Return the [X, Y] coordinate for the center point of the cell that contains the specified text.  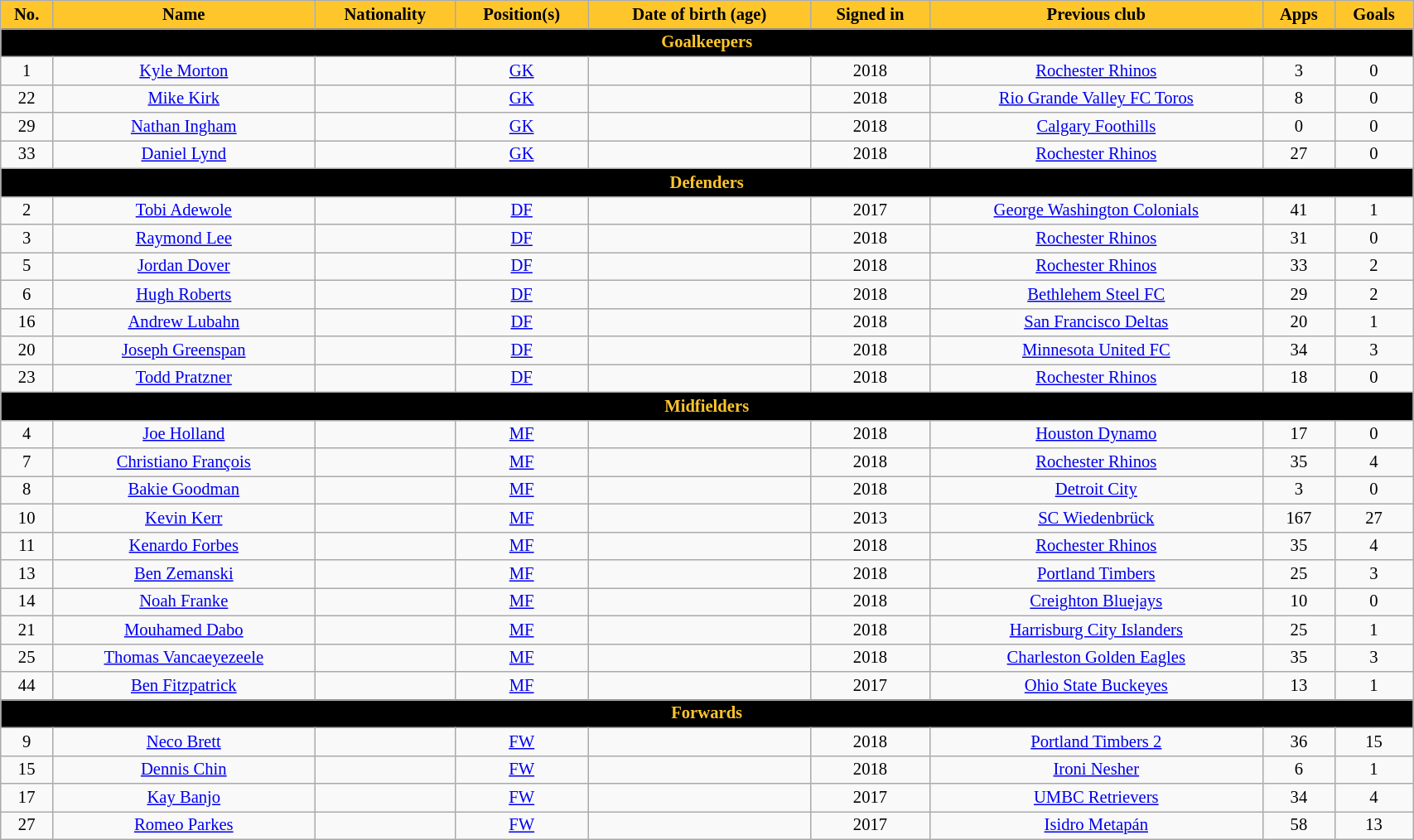
Neco Brett [184, 741]
Goalkeepers [707, 42]
Charleston Golden Eagles [1096, 658]
Raymond Lee [184, 238]
Apps [1299, 14]
Defenders [707, 182]
Goals [1373, 14]
2013 [870, 518]
Dennis Chin [184, 770]
Signed in [870, 14]
Joseph Greenspan [184, 350]
Mike Kirk [184, 99]
Calgary Foothills [1096, 127]
SC Wiedenbrück [1096, 518]
44 [27, 685]
Kay Banjo [184, 798]
Kenardo Forbes [184, 546]
31 [1299, 238]
Todd Pratzner [184, 378]
Hugh Roberts [184, 294]
Daniel Lynd [184, 154]
23 [27, 378]
Nathan Ingham [184, 127]
San Francisco Deltas [1096, 322]
Harrisburg City Islanders [1096, 630]
Midfielders [707, 406]
Bakie Goodman [184, 490]
22 [27, 99]
Kyle Morton [184, 70]
Creighton Bluejays [1096, 601]
Andrew Lubahn [184, 322]
Isidro Metapán [1096, 825]
Ohio State Buckeyes [1096, 685]
16 [27, 322]
Ben Zemanski [184, 574]
Tobi Adewole [184, 210]
7 [27, 461]
Minnesota United FC [1096, 350]
167 [1299, 518]
George Washington Colonials [1096, 210]
Nationality [384, 14]
Romeo Parkes [184, 825]
9 [27, 741]
Date of birth (age) [699, 14]
14 [27, 601]
Forwards [707, 713]
Rio Grande Valley FC Toros [1096, 99]
Noah Franke [184, 601]
Jordan Dover [184, 266]
Portland Timbers 2 [1096, 741]
Houston Dynamo [1096, 434]
Ironi Nesher [1096, 770]
Bethlehem Steel FC [1096, 294]
Portland Timbers [1096, 574]
5 [27, 266]
Kevin Kerr [184, 518]
No. [27, 14]
41 [1299, 210]
Joe Holland [184, 434]
18 [1299, 378]
Thomas Vancaeyezeele [184, 658]
11 [27, 546]
36 [1299, 741]
Mouhamed Dabo [184, 630]
Detroit City [1096, 490]
Christiano François [184, 461]
21 [27, 630]
Previous club [1096, 14]
58 [1299, 825]
Position(s) [521, 14]
UMBC Retrievers [1096, 798]
Ben Fitzpatrick [184, 685]
Name [184, 14]
